Provide the (X, Y) coordinate of the cell's center where the given text is located.  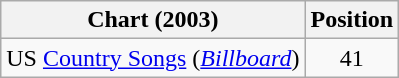
Position (352, 20)
41 (352, 58)
US Country Songs (Billboard) (153, 58)
Chart (2003) (153, 20)
